Scan for the cell matching the given text and deliver its [x, y] coordinate at center. 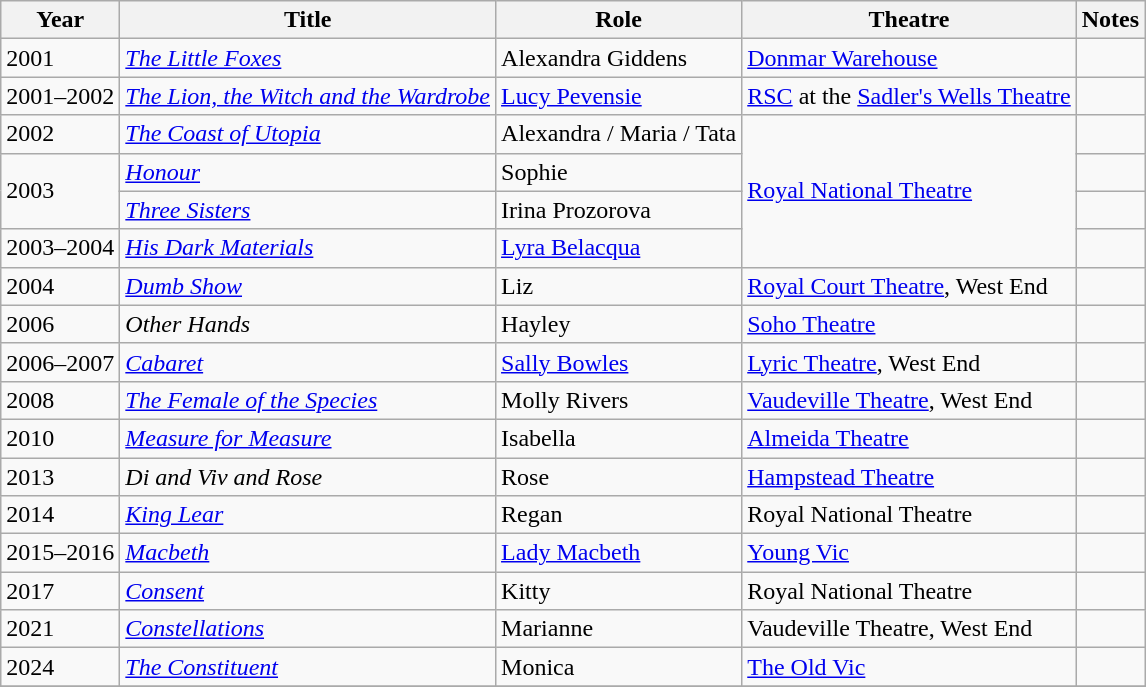
Alexandra Giddens [619, 58]
The Old Vic [910, 667]
Hayley [619, 324]
Di and Viv and Rose [308, 477]
2015–2016 [60, 553]
Macbeth [308, 553]
Isabella [619, 438]
2006 [60, 324]
His Dark Materials [308, 248]
Monica [619, 667]
Rose [619, 477]
The Female of the Species [308, 400]
Lady Macbeth [619, 553]
Consent [308, 591]
2008 [60, 400]
2006–2007 [60, 362]
Three Sisters [308, 210]
2002 [60, 134]
The Coast of Utopia [308, 134]
2001–2002 [60, 96]
Lyra Belacqua [619, 248]
The Little Foxes [308, 58]
RSC at the Sadler's Wells Theatre [910, 96]
2004 [60, 286]
2014 [60, 515]
Almeida Theatre [910, 438]
Cabaret [308, 362]
Kitty [619, 591]
2017 [60, 591]
Measure for Measure [308, 438]
Royal Court Theatre, West End [910, 286]
2001 [60, 58]
2024 [60, 667]
Sally Bowles [619, 362]
Molly Rivers [619, 400]
2003–2004 [60, 248]
2013 [60, 477]
2003 [60, 191]
Year [60, 20]
Alexandra / Maria / Tata [619, 134]
Irina Prozorova [619, 210]
The Constituent [308, 667]
Other Hands [308, 324]
Lucy Pevensie [619, 96]
Regan [619, 515]
2021 [60, 629]
Dumb Show [308, 286]
Notes [1110, 20]
Hampstead Theatre [910, 477]
Title [308, 20]
Donmar Warehouse [910, 58]
Honour [308, 172]
Soho Theatre [910, 324]
Lyric Theatre, West End [910, 362]
Marianne [619, 629]
Theatre [910, 20]
Sophie [619, 172]
King Lear [308, 515]
Role [619, 20]
Liz [619, 286]
Constellations [308, 629]
2010 [60, 438]
Young Vic [910, 553]
The Lion, the Witch and the Wardrobe [308, 96]
